From the cell containing the given text, extract its center point as [x, y] coordinate. 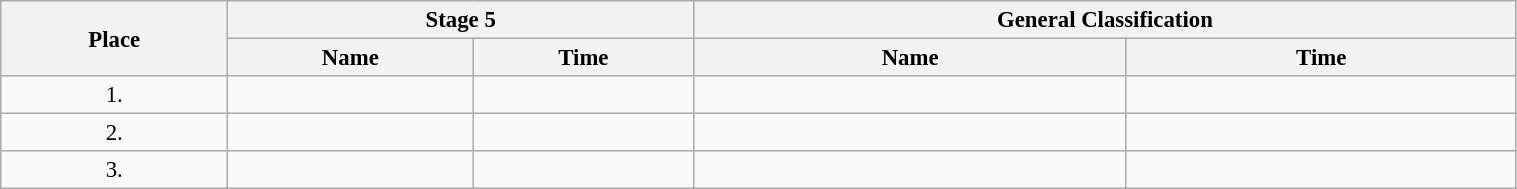
1. [114, 95]
3. [114, 170]
2. [114, 133]
Stage 5 [461, 20]
General Classification [1105, 20]
Place [114, 38]
